Extract the [x, y] coordinate from the center of the cell holding the provided text.  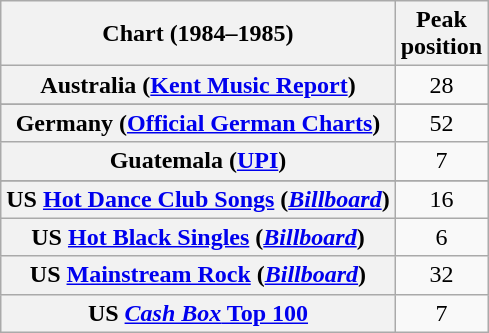
US Hot Black Singles (Billboard) [198, 237]
28 [441, 85]
Australia (Kent Music Report) [198, 85]
Germany (Official German Charts) [198, 123]
32 [441, 275]
US Hot Dance Club Songs (Billboard) [198, 199]
US Mainstream Rock (Billboard) [198, 275]
Chart (1984–1985) [198, 34]
Peakposition [441, 34]
Guatemala (UPI) [198, 161]
6 [441, 237]
52 [441, 123]
16 [441, 199]
US Cash Box Top 100 [198, 313]
